From the cell containing the given text, extract its center point as [X, Y] coordinate. 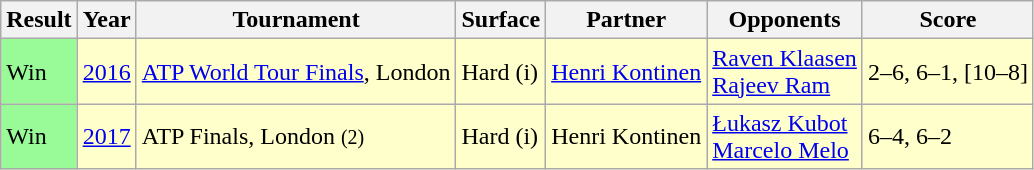
Score [948, 20]
Łukasz Kubot Marcelo Melo [785, 136]
2–6, 6–1, [10–8] [948, 72]
Raven Klaasen Rajeev Ram [785, 72]
2016 [106, 72]
ATP World Tour Finals, London [296, 72]
Opponents [785, 20]
Result [39, 20]
Partner [626, 20]
Tournament [296, 20]
2017 [106, 136]
ATP Finals, London (2) [296, 136]
Year [106, 20]
Surface [501, 20]
6–4, 6–2 [948, 136]
